For the text-containing cell, return its midpoint in (X, Y) coordinate format. 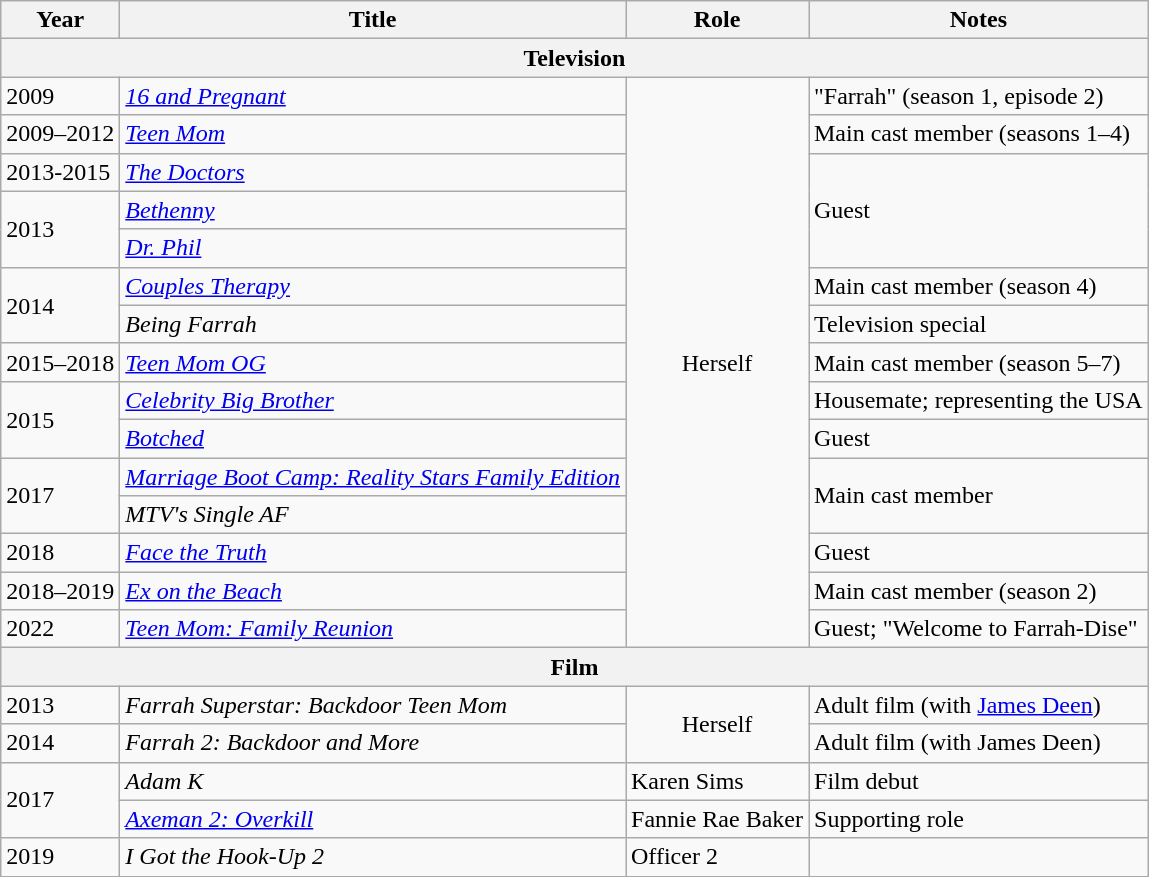
Supporting role (978, 819)
Television special (978, 324)
Adam K (373, 781)
"Farrah" (season 1, episode 2) (978, 96)
Officer 2 (718, 857)
Couples Therapy (373, 286)
Farrah Superstar: Backdoor Teen Mom (373, 705)
I Got the Hook-Up 2 (373, 857)
Axeman 2: Overkill (373, 819)
2022 (60, 629)
2013-2015 (60, 172)
Main cast member (season 5–7) (978, 362)
Karen Sims (718, 781)
2019 (60, 857)
Main cast member (seasons 1–4) (978, 134)
2018 (60, 553)
MTV's Single AF (373, 515)
Bethenny (373, 210)
Housemate; representing the USA (978, 400)
Television (574, 58)
Marriage Boot Camp: Reality Stars Family Edition (373, 477)
Ex on the Beach (373, 591)
Being Farrah (373, 324)
Fannie Rae Baker (718, 819)
2018–2019 (60, 591)
Film (574, 667)
16 and Pregnant (373, 96)
Farrah 2: Backdoor and More (373, 743)
Dr. Phil (373, 248)
Main cast member (season 4) (978, 286)
Botched (373, 438)
2009–2012 (60, 134)
Teen Mom OG (373, 362)
Teen Mom (373, 134)
2015–2018 (60, 362)
Notes (978, 20)
Year (60, 20)
Face the Truth (373, 553)
The Doctors (373, 172)
Guest; "Welcome to Farrah-Dise" (978, 629)
Main cast member (978, 496)
Main cast member (season 2) (978, 591)
Role (718, 20)
Title (373, 20)
Film debut (978, 781)
2009 (60, 96)
Teen Mom: Family Reunion (373, 629)
2015 (60, 419)
Celebrity Big Brother (373, 400)
